For the text-containing cell, return its midpoint in [x, y] coordinate format. 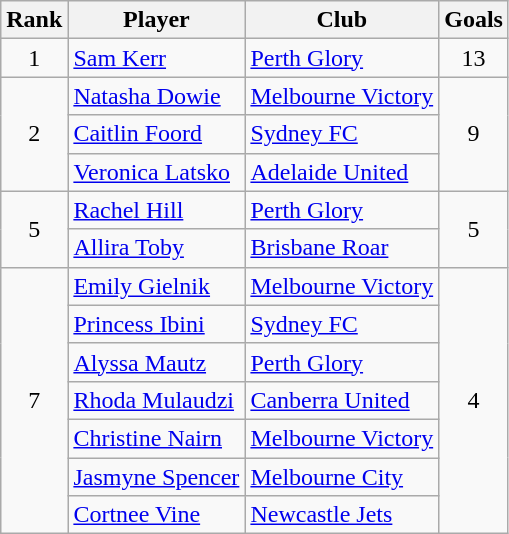
Natasha Dowie [156, 96]
Club [342, 20]
13 [474, 58]
Player [156, 20]
Cortnee Vine [156, 515]
Rachel Hill [156, 210]
Caitlin Foord [156, 134]
Adelaide United [342, 172]
Rhoda Mulaudzi [156, 400]
Sam Kerr [156, 58]
Canberra United [342, 400]
Jasmyne Spencer [156, 477]
1 [34, 58]
2 [34, 134]
Goals [474, 20]
Veronica Latsko [156, 172]
Princess Ibini [156, 324]
Emily Gielnik [156, 286]
Allira Toby [156, 248]
Melbourne City [342, 477]
4 [474, 400]
Alyssa Mautz [156, 362]
Brisbane Roar [342, 248]
Rank [34, 20]
9 [474, 134]
Christine Nairn [156, 438]
Newcastle Jets [342, 515]
7 [34, 400]
